Find where the given text appears and provide that cell's center as (x, y) coordinate. 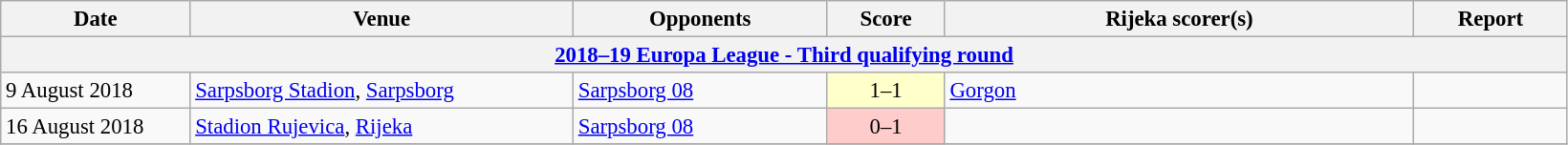
Score (885, 19)
0–1 (885, 127)
2018–19 Europa League - Third qualifying round (784, 55)
Sarpsborg Stadion, Sarpsborg (382, 91)
Opponents (700, 19)
9 August 2018 (96, 91)
Date (96, 19)
Stadion Rujevica, Rijeka (382, 127)
1–1 (885, 91)
16 August 2018 (96, 127)
Venue (382, 19)
Report (1492, 19)
Gorgon (1180, 91)
Rijeka scorer(s) (1180, 19)
